Pinpoint the cell where the given text exists, returning its [x, y] midpoint coordinate. 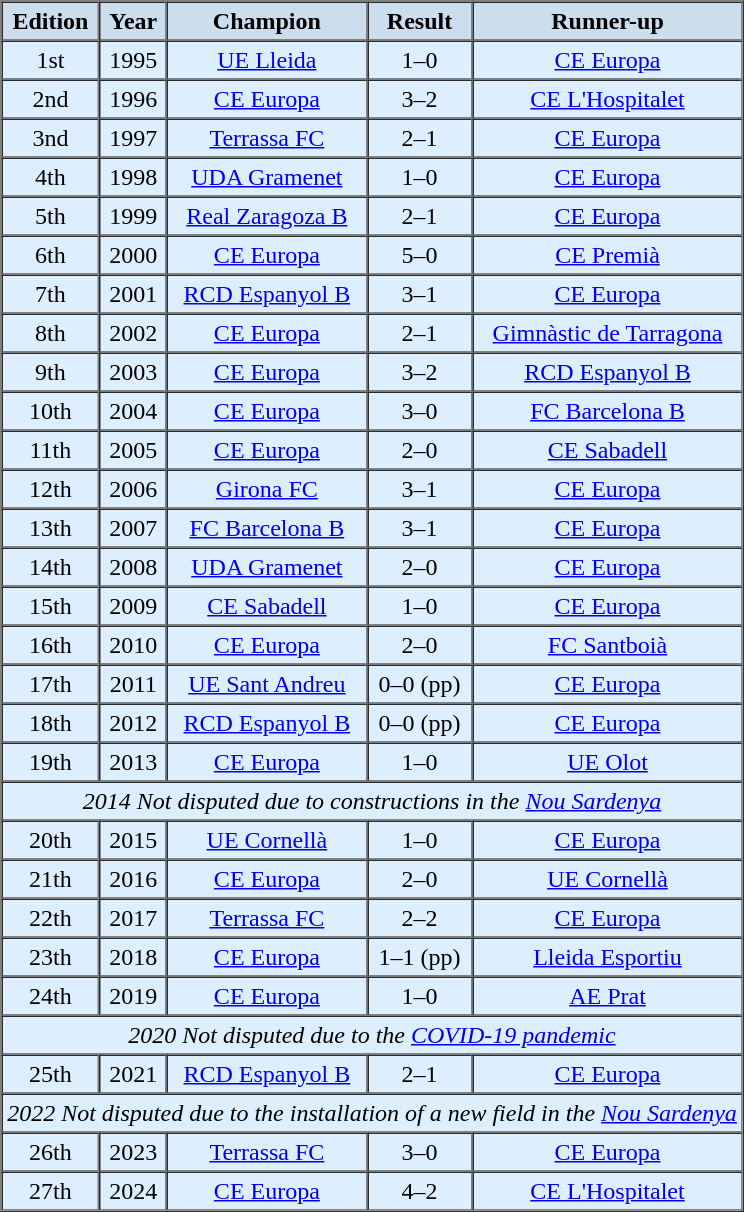
18th [50, 724]
2001 [134, 294]
4–2 [420, 1192]
2015 [134, 840]
2024 [134, 1192]
Lleida Esportiu [608, 958]
2022 Not disputed due to the installation of a new field in the Nou Sardenya [372, 1114]
19th [50, 762]
24th [50, 996]
26th [50, 1152]
2009 [134, 606]
Result [420, 22]
1996 [134, 100]
15th [50, 606]
2005 [134, 450]
1st [50, 60]
1998 [134, 178]
3nd [50, 138]
Real Zaragoza B [267, 216]
16th [50, 646]
2020 Not disputed due to the COVID-19 pandemic [372, 1036]
22th [50, 918]
6th [50, 256]
2007 [134, 528]
23th [50, 958]
12th [50, 490]
2010 [134, 646]
11th [50, 450]
2006 [134, 490]
5th [50, 216]
9th [50, 372]
Runner-up [608, 22]
Champion [267, 22]
Girona FC [267, 490]
2016 [134, 880]
20th [50, 840]
2nd [50, 100]
21th [50, 880]
2–2 [420, 918]
FC Santboià [608, 646]
2019 [134, 996]
AE Prat [608, 996]
4th [50, 178]
2011 [134, 684]
13th [50, 528]
2000 [134, 256]
CE Premià [608, 256]
2008 [134, 568]
2013 [134, 762]
25th [50, 1074]
Edition [50, 22]
1995 [134, 60]
2014 Not disputed due to constructions in the Nou Sardenya [372, 802]
27th [50, 1192]
2023 [134, 1152]
1999 [134, 216]
UE Olot [608, 762]
2012 [134, 724]
1–1 (pp) [420, 958]
Gimnàstic de Tarragona [608, 334]
2021 [134, 1074]
5–0 [420, 256]
17th [50, 684]
2002 [134, 334]
2003 [134, 372]
UE Lleida [267, 60]
8th [50, 334]
2018 [134, 958]
2017 [134, 918]
1997 [134, 138]
14th [50, 568]
UE Sant Andreu [267, 684]
7th [50, 294]
2004 [134, 412]
Year [134, 22]
10th [50, 412]
